Pinpoint the cell where the given text exists, returning its [X, Y] midpoint coordinate. 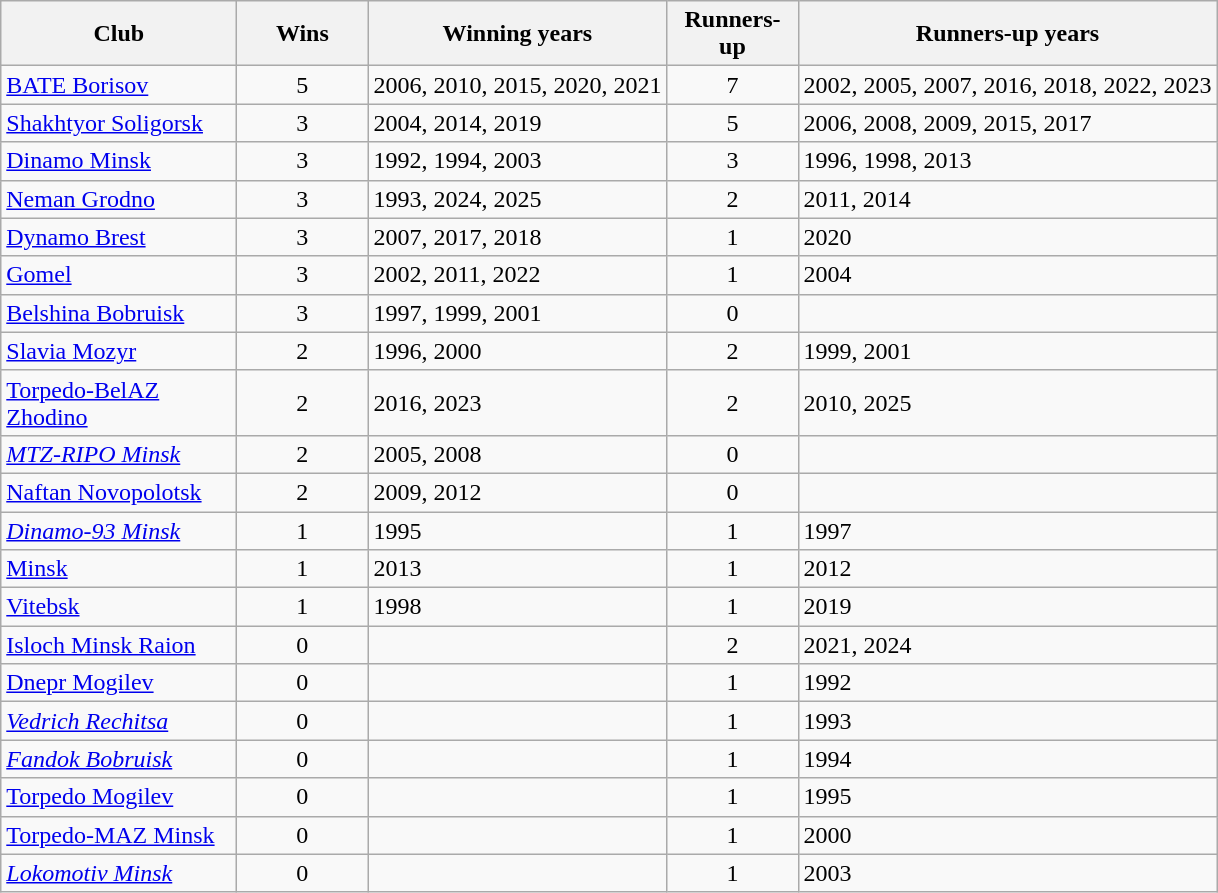
Runners-up years [1008, 34]
2011, 2014 [1008, 199]
1999, 2001 [1008, 351]
1993 [1008, 721]
2003 [1008, 873]
2020 [1008, 237]
2005, 2008 [518, 454]
7 [732, 85]
1993, 2024, 2025 [518, 199]
2019 [1008, 607]
2006, 2010, 2015, 2020, 2021 [518, 85]
2004 [1008, 275]
Winning years [518, 34]
Wins [302, 34]
2009, 2012 [518, 492]
Naftan Novopolotsk [119, 492]
2013 [518, 569]
Belshina Bobruisk [119, 313]
2016, 2023 [518, 402]
Fandok Bobruisk [119, 759]
2010, 2025 [1008, 402]
Isloch Minsk Raion [119, 645]
Shakhtyor Soligorsk [119, 123]
Runners-up [732, 34]
1994 [1008, 759]
Dnepr Mogilev [119, 683]
Neman Grodno [119, 199]
Dinamo Minsk [119, 161]
1996, 2000 [518, 351]
2004, 2014, 2019 [518, 123]
Gomel [119, 275]
2006, 2008, 2009, 2015, 2017 [1008, 123]
1997 [1008, 531]
2000 [1008, 835]
MTZ-RIPO Minsk [119, 454]
2007, 2017, 2018 [518, 237]
Club [119, 34]
Vedrich Rechitsa [119, 721]
Torpedo-MAZ Minsk [119, 835]
1996, 1998, 2013 [1008, 161]
1998 [518, 607]
Slavia Mozyr [119, 351]
BATE Borisov [119, 85]
2021, 2024 [1008, 645]
2012 [1008, 569]
Dinamo-93 Minsk [119, 531]
Dynamo Brest [119, 237]
1992, 1994, 2003 [518, 161]
2002, 2005, 2007, 2016, 2018, 2022, 2023 [1008, 85]
1992 [1008, 683]
1997, 1999, 2001 [518, 313]
Minsk [119, 569]
Vitebsk [119, 607]
Lokomotiv Minsk [119, 873]
Torpedo Mogilev [119, 797]
Torpedo-BelAZ Zhodino [119, 402]
2002, 2011, 2022 [518, 275]
